Extract the (X, Y) coordinate from the center of the cell holding the provided text.  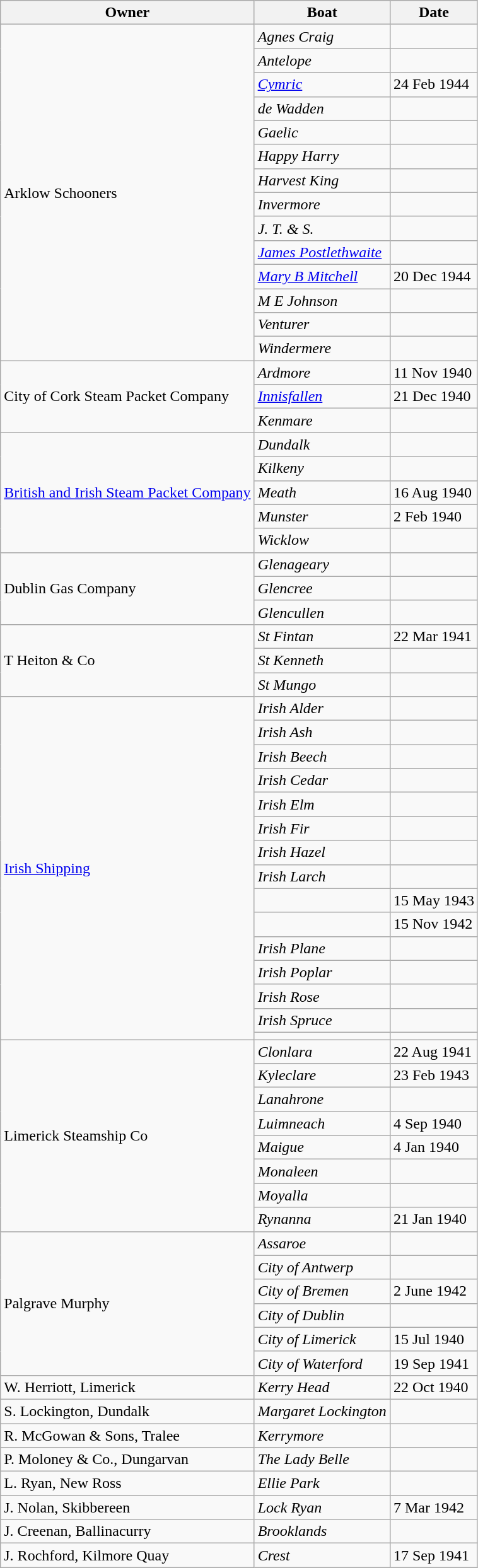
Invermore (322, 204)
J. Rochford, Kilmore Quay (127, 1555)
11 Nov 1940 (434, 373)
Brooklands (322, 1531)
19 Sep 1941 (434, 1363)
21 Dec 1940 (434, 397)
Irish Rose (322, 996)
J. T. & S. (322, 228)
Irish Spruce (322, 1020)
Monaleen (322, 1171)
City of Bremen (322, 1291)
Arklow Schooners (127, 193)
Irish Larch (322, 876)
Irish Alder (322, 709)
7 Mar 1942 (434, 1507)
Innisfallen (322, 397)
Irish Hazel (322, 852)
Crest (322, 1555)
22 Aug 1941 (434, 1051)
R. McGowan & Sons, Tralee (127, 1436)
J. Nolan, Skibbereen (127, 1507)
M E Johnson (322, 301)
S. Lockington, Dundalk (127, 1411)
Munster (322, 516)
23 Feb 1943 (434, 1076)
City of Cork Steam Packet Company (127, 397)
Lanahrone (322, 1100)
L. Ryan, New Ross (127, 1484)
City of Waterford (322, 1363)
Glenageary (322, 564)
Wicklow (322, 540)
15 Jul 1940 (434, 1339)
Luimneach (322, 1124)
Clonlara (322, 1051)
4 Jan 1940 (434, 1147)
Agnes Craig (322, 37)
Harvest King (322, 180)
Ardmore (322, 373)
Assaroe (322, 1243)
Meath (322, 492)
Kyleclare (322, 1076)
24 Feb 1944 (434, 84)
Kilkeny (322, 468)
Boat (322, 13)
Maigue (322, 1147)
Irish Elm (322, 804)
J. Creenan, Ballinacurry (127, 1531)
Dundalk (322, 444)
St Kenneth (322, 660)
Irish Plane (322, 948)
Dublin Gas Company (127, 588)
Ellie Park (322, 1484)
Rynanna (322, 1219)
Cymric (322, 84)
15 May 1943 (434, 900)
Mary B Mitchell (322, 276)
2 June 1942 (434, 1291)
James Postlethwaite (322, 252)
Kerrymore (322, 1436)
20 Dec 1944 (434, 276)
City of Antwerp (322, 1267)
Irish Shipping (127, 868)
Happy Harry (322, 156)
P. Moloney & Co., Dungarvan (127, 1460)
21 Jan 1940 (434, 1219)
Irish Cedar (322, 781)
16 Aug 1940 (434, 492)
Antelope (322, 61)
City of Limerick (322, 1339)
15 Nov 1942 (434, 924)
St Fintan (322, 636)
Moyalla (322, 1195)
Windermere (322, 349)
Limerick Steamship Co (127, 1135)
The Lady Belle (322, 1460)
T Heiton & Co (127, 660)
Owner (127, 13)
Kerry Head (322, 1387)
St Mungo (322, 684)
2 Feb 1940 (434, 516)
British and Irish Steam Packet Company (127, 492)
City of Dublin (322, 1315)
Irish Poplar (322, 972)
Palgrave Murphy (127, 1303)
Venturer (322, 325)
Glencullen (322, 612)
22 Mar 1941 (434, 636)
22 Oct 1940 (434, 1387)
Irish Ash (322, 733)
Irish Fir (322, 828)
Date (434, 13)
4 Sep 1940 (434, 1124)
Kenmare (322, 421)
Margaret Lockington (322, 1411)
de Wadden (322, 108)
Lock Ryan (322, 1507)
Glencree (322, 588)
W. Herriott, Limerick (127, 1387)
17 Sep 1941 (434, 1555)
Irish Beech (322, 757)
Gaelic (322, 132)
